Search for the cell housing the specified text and yield its (x, y) center coordinate. 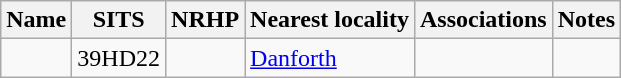
Danforth (330, 58)
Notes (586, 20)
39HD22 (119, 58)
Name (36, 20)
NRHP (206, 20)
Nearest locality (330, 20)
Associations (483, 20)
SITS (119, 20)
